Locate the cell with the specified text and output its [X, Y] center coordinate. 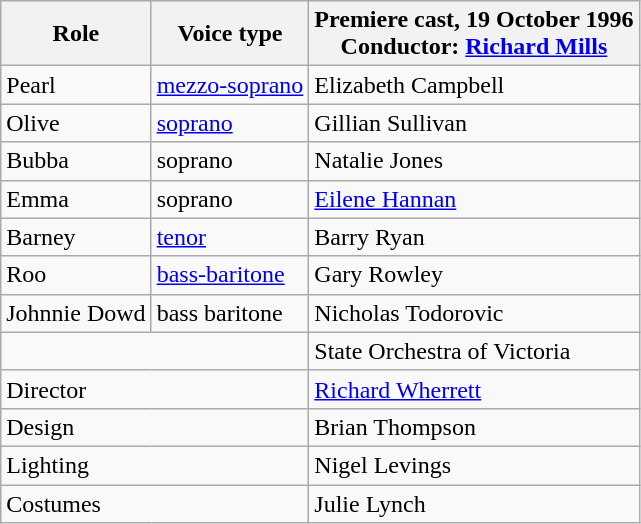
Richard Wherrett [474, 389]
Design [155, 427]
bass baritone [230, 313]
Julie Lynch [474, 503]
Director [155, 389]
Gary Rowley [474, 275]
Nicholas Todorovic [474, 313]
tenor [230, 237]
Olive [76, 123]
Brian Thompson [474, 427]
Emma [76, 199]
Elizabeth Campbell [474, 85]
Pearl [76, 85]
Premiere cast, 19 October 1996Conductor: Richard Mills [474, 34]
mezzo-soprano [230, 85]
Eilene Hannan [474, 199]
Voice type [230, 34]
Nigel Levings [474, 465]
Gillian Sullivan [474, 123]
Costumes [155, 503]
Natalie Jones [474, 161]
Roo [76, 275]
State Orchestra of Victoria [474, 351]
Bubba [76, 161]
Barney [76, 237]
Role [76, 34]
bass-baritone [230, 275]
Barry Ryan [474, 237]
Lighting [155, 465]
Johnnie Dowd [76, 313]
